Output the (x, y) coordinate of the center of the cell containing the given text.  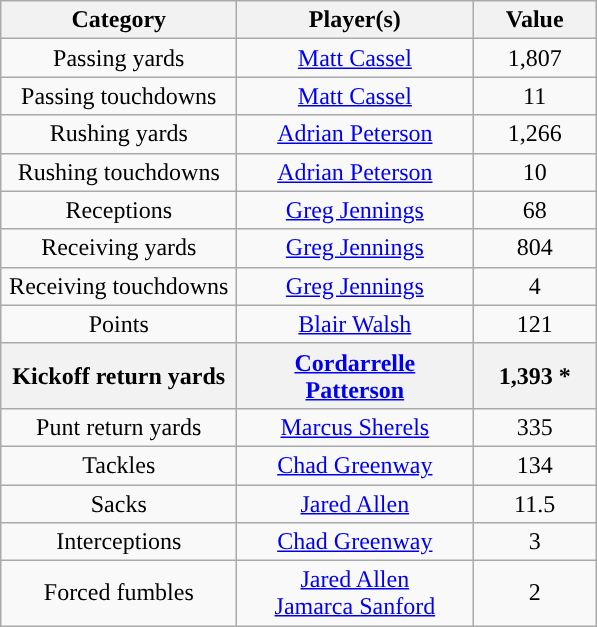
3 (535, 542)
Forced fumbles (119, 594)
11 (535, 96)
804 (535, 248)
Punt return yards (119, 427)
134 (535, 465)
Value (535, 20)
4 (535, 286)
Receptions (119, 210)
Player(s) (355, 20)
Jared AllenJamarca Sanford (355, 594)
Kickoff return yards (119, 376)
Receiving touchdowns (119, 286)
Tackles (119, 465)
Passing yards (119, 58)
335 (535, 427)
Points (119, 324)
Passing touchdowns (119, 96)
10 (535, 172)
2 (535, 594)
1,807 (535, 58)
1,266 (535, 134)
Marcus Sherels (355, 427)
Cordarrelle Patterson (355, 376)
Category (119, 20)
121 (535, 324)
Receiving yards (119, 248)
Rushing touchdowns (119, 172)
Blair Walsh (355, 324)
68 (535, 210)
Jared Allen (355, 503)
Interceptions (119, 542)
1,393 * (535, 376)
11.5 (535, 503)
Rushing yards (119, 134)
Sacks (119, 503)
